Determine the (x, y) coordinate at the center of the cell enclosing the given text.  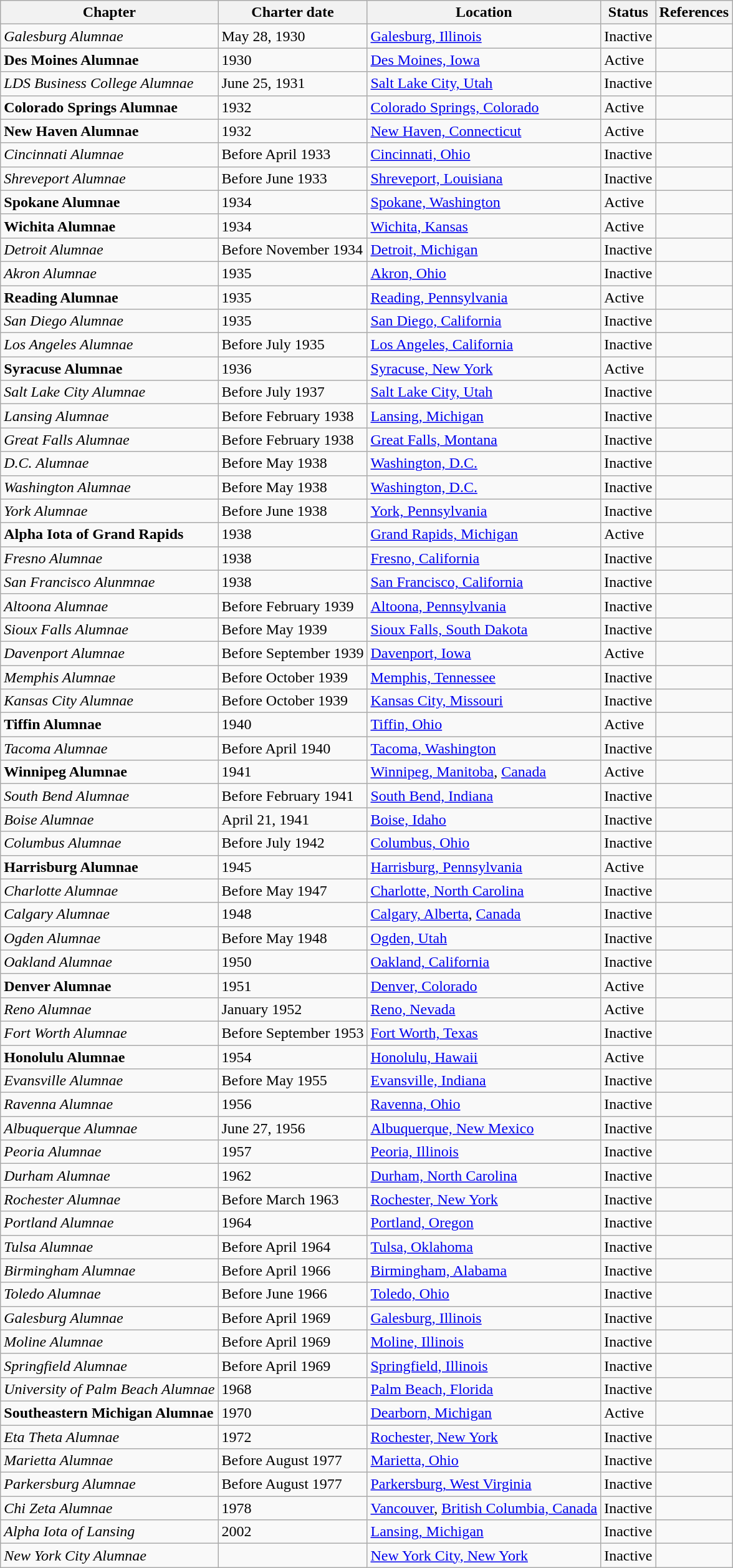
1957 (293, 1152)
Peoria Alumnae (110, 1152)
Southeastern Michigan Alumnae (110, 1413)
Peoria, Illinois (484, 1152)
Chi Zeta Alumnae (110, 1508)
Oakland Alumnae (110, 962)
Rochester Alumnae (110, 1199)
1956 (293, 1105)
Parkersburg, West Virginia (484, 1484)
Ogden Alumnae (110, 938)
Des Moines Alumnae (110, 60)
Before March 1963 (293, 1199)
Syracuse Alumnae (110, 369)
Chapter (110, 12)
Before June 1933 (293, 178)
Before April 1966 (293, 1270)
Portland Alumnae (110, 1223)
San Francisco, California (484, 582)
January 1952 (293, 1009)
Ogden, Utah (484, 938)
Toledo Alumnae (110, 1294)
Charlotte, North Carolina (484, 891)
1962 (293, 1176)
Des Moines, Iowa (484, 60)
Parkersburg Alumnae (110, 1484)
Fort Worth, Texas (484, 1033)
Tiffin Alumnae (110, 725)
Washington Alumnae (110, 487)
Evansville Alumnae (110, 1081)
1930 (293, 60)
New York City Alumnae (110, 1556)
1964 (293, 1223)
Spokane, Washington (484, 202)
Eta Theta Alumnae (110, 1436)
Before November 1934 (293, 249)
1968 (293, 1389)
York, Pennsylvania (484, 511)
Calgary Alumnae (110, 914)
Tacoma, Washington (484, 748)
Before July 1935 (293, 345)
Honolulu Alumnae (110, 1057)
San Francisco Alunmnae (110, 582)
Fort Worth Alumnae (110, 1033)
Denver, Colorado (484, 985)
Boise Alumnae (110, 820)
D.C. Alumnae (110, 463)
Before April 1964 (293, 1247)
Evansville, Indiana (484, 1081)
June 27, 1956 (293, 1128)
Before September 1953 (293, 1033)
Lansing Alumnae (110, 416)
Harrisburg, Pennsylvania (484, 867)
Before July 1937 (293, 392)
Cincinnati, Ohio (484, 155)
Tiffin, Ohio (484, 725)
Before May 1947 (293, 891)
Sioux Falls, South Dakota (484, 629)
Charlotte Alumnae (110, 891)
May 28, 1930 (293, 36)
1945 (293, 867)
Calgary, Alberta, Canada (484, 914)
Reading Alumnae (110, 298)
Sioux Falls Alumnae (110, 629)
Dearborn, Michigan (484, 1413)
Great Falls Alumnae (110, 440)
Kansas City Alumnae (110, 701)
Durham Alumnae (110, 1176)
Ravenna Alumnae (110, 1105)
Springfield Alumnae (110, 1365)
Ravenna, Ohio (484, 1105)
Shreveport, Louisiana (484, 178)
Denver Alumnae (110, 985)
Before February 1939 (293, 606)
Before February 1941 (293, 796)
Tulsa Alumnae (110, 1247)
References (694, 12)
York Alumnae (110, 511)
1951 (293, 985)
Fresno, California (484, 558)
Davenport Alumnae (110, 653)
Oakland, California (484, 962)
Spokane Alumnae (110, 202)
Syracuse, New York (484, 369)
Before June 1938 (293, 511)
Portland, Oregon (484, 1223)
Reading, Pennsylvania (484, 298)
Birmingham Alumnae (110, 1270)
Wichita Alumnae (110, 226)
Colorado Springs Alumnae (110, 107)
Status (628, 12)
Boise, Idaho (484, 820)
Marietta Alumnae (110, 1461)
Palm Beach, Florida (484, 1389)
1954 (293, 1057)
Honolulu, Hawaii (484, 1057)
Reno, Nevada (484, 1009)
Before September 1939 (293, 653)
April 21, 1941 (293, 820)
Great Falls, Montana (484, 440)
Moline Alumnae (110, 1342)
South Bend Alumnae (110, 796)
Birmingham, Alabama (484, 1270)
Akron, Ohio (484, 273)
Albuquerque Alumnae (110, 1128)
South Bend, Indiana (484, 796)
University of Palm Beach Alumnae (110, 1389)
Before May 1948 (293, 938)
Columbus, Ohio (484, 843)
LDS Business College Alumnae (110, 84)
Columbus Alumnae (110, 843)
Tulsa, Oklahoma (484, 1247)
Los Angeles Alumnae (110, 345)
Altoona Alumnae (110, 606)
Marietta, Ohio (484, 1461)
Winnipeg, Manitoba, Canada (484, 772)
Alpha Iota of Grand Rapids (110, 535)
Vancouver, British Columbia, Canada (484, 1508)
Before May 1955 (293, 1081)
Fresno Alumnae (110, 558)
Winnipeg Alumnae (110, 772)
Tacoma Alumnae (110, 748)
New Haven Alumnae (110, 131)
Shreveport Alumnae (110, 178)
Memphis, Tennessee (484, 677)
Los Angeles, California (484, 345)
1950 (293, 962)
Charter date (293, 12)
2002 (293, 1532)
1978 (293, 1508)
San Diego Alumnae (110, 321)
Location (484, 12)
1972 (293, 1436)
Detroit Alumnae (110, 249)
Springfield, Illinois (484, 1365)
Detroit, Michigan (484, 249)
Colorado Springs, Colorado (484, 107)
Davenport, Iowa (484, 653)
Before April 1933 (293, 155)
1941 (293, 772)
Before April 1940 (293, 748)
Alpha Iota of Lansing (110, 1532)
Before May 1939 (293, 629)
Harrisburg Alumnae (110, 867)
Altoona, Pennsylvania (484, 606)
1940 (293, 725)
Moline, Illinois (484, 1342)
Durham, North Carolina (484, 1176)
Before July 1942 (293, 843)
June 25, 1931 (293, 84)
Memphis Alumnae (110, 677)
New Haven, Connecticut (484, 131)
Akron Alumnae (110, 273)
San Diego, California (484, 321)
Albuquerque, New Mexico (484, 1128)
Cincinnati Alumnae (110, 155)
Toledo, Ohio (484, 1294)
Before June 1966 (293, 1294)
Salt Lake City Alumnae (110, 392)
Reno Alumnae (110, 1009)
Wichita, Kansas (484, 226)
1948 (293, 914)
1970 (293, 1413)
Kansas City, Missouri (484, 701)
1936 (293, 369)
Grand Rapids, Michigan (484, 535)
New York City, New York (484, 1556)
